Determine the [X, Y] coordinate at the center of the cell enclosing the given text.  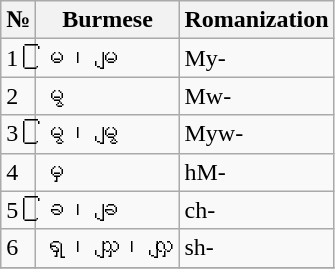
ch- [256, 210]
Romanization [256, 20]
ခြ၊ ချ [108, 210]
№ [18, 20]
1 [18, 58]
5 [18, 210]
3 [18, 134]
မှ [108, 172]
Myw- [256, 134]
Burmese [108, 20]
Mw- [256, 96]
6 [18, 248]
My- [256, 58]
မြွ၊ မျွ [108, 134]
4 [18, 172]
hM- [256, 172]
ရှ၊ သျှ၊ လျှ [108, 248]
2 [18, 96]
မွ [108, 96]
မြ၊ မျ [108, 58]
sh- [256, 248]
